Extract the [x, y] coordinate from the center of the cell holding the provided text.  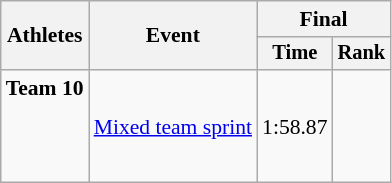
Event [173, 36]
Athletes [45, 36]
Mixed team sprint [173, 126]
Final [324, 19]
Time [294, 54]
Team 10 [45, 126]
Rank [362, 54]
1:58.87 [294, 126]
